Locate the cell with the specified text and output its (x, y) center coordinate. 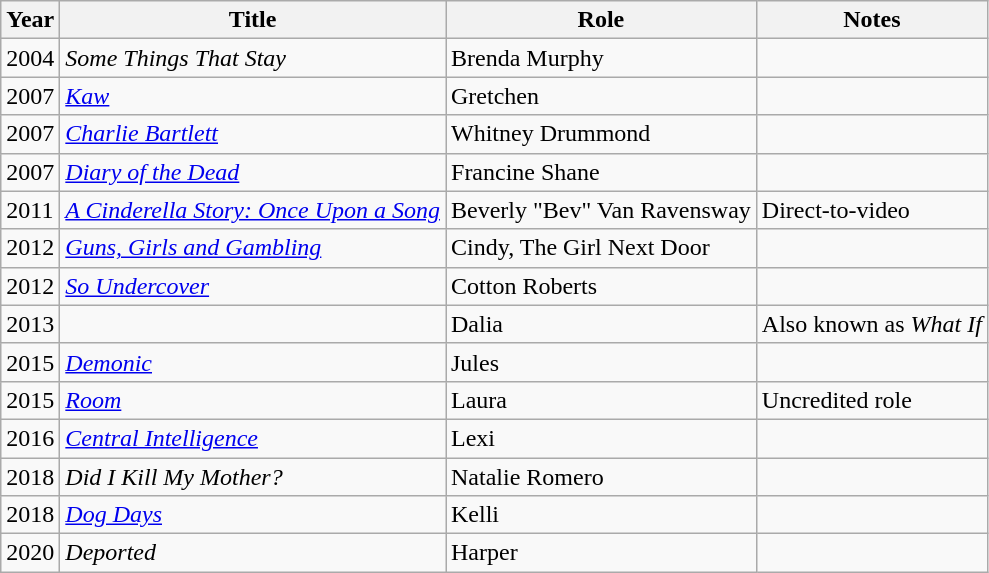
2013 (30, 324)
Direct-to-video (872, 210)
Guns, Girls and Gambling (253, 248)
Diary of the Dead (253, 172)
Also known as What If (872, 324)
2020 (30, 553)
Deported (253, 553)
Year (30, 20)
So Undercover (253, 286)
Kaw (253, 96)
2004 (30, 58)
2011 (30, 210)
Lexi (602, 438)
Dalia (602, 324)
Natalie Romero (602, 477)
Title (253, 20)
Jules (602, 362)
Uncredited role (872, 400)
Beverly "Bev" Van Ravensway (602, 210)
Harper (602, 553)
Cotton Roberts (602, 286)
Dog Days (253, 515)
Brenda Murphy (602, 58)
A Cinderella Story: Once Upon a Song (253, 210)
Charlie Bartlett (253, 134)
Role (602, 20)
Whitney Drummond (602, 134)
Demonic (253, 362)
Gretchen (602, 96)
Francine Shane (602, 172)
2016 (30, 438)
Cindy, The Girl Next Door (602, 248)
Some Things That Stay (253, 58)
Laura (602, 400)
Room (253, 400)
Notes (872, 20)
Central Intelligence (253, 438)
Kelli (602, 515)
Did I Kill My Mother? (253, 477)
